Capture the cell that displays the provided text and extract its [x, y] central coordinate. 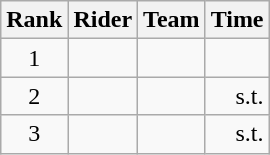
Rider [103, 20]
2 [34, 96]
Rank [34, 20]
Time [237, 20]
Team [172, 20]
1 [34, 58]
3 [34, 134]
